Capture the cell that displays the provided text and extract its (x, y) central coordinate. 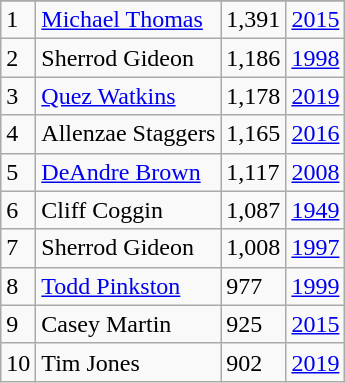
Casey Martin (128, 324)
1,178 (254, 96)
1,008 (254, 248)
Tim Jones (128, 362)
1,165 (254, 134)
2016 (316, 134)
Cliff Coggin (128, 210)
1,391 (254, 20)
3 (18, 96)
1,117 (254, 172)
1 (18, 20)
1949 (316, 210)
1997 (316, 248)
1999 (316, 286)
10 (18, 362)
7 (18, 248)
2 (18, 58)
Todd Pinkston (128, 286)
8 (18, 286)
DeAndre Brown (128, 172)
6 (18, 210)
Michael Thomas (128, 20)
1,087 (254, 210)
1,186 (254, 58)
2008 (316, 172)
Allenzae Staggers (128, 134)
977 (254, 286)
1998 (316, 58)
925 (254, 324)
4 (18, 134)
5 (18, 172)
9 (18, 324)
902 (254, 362)
Quez Watkins (128, 96)
